Detect which cell encompasses the target text, then output its [X, Y] center coordinate. 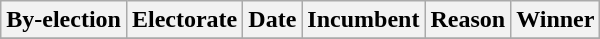
Incumbent [364, 20]
Electorate [184, 20]
Date [272, 20]
Winner [556, 20]
By-election [64, 20]
Reason [468, 20]
